Detect which cell encompasses the target text, then output its (X, Y) center coordinate. 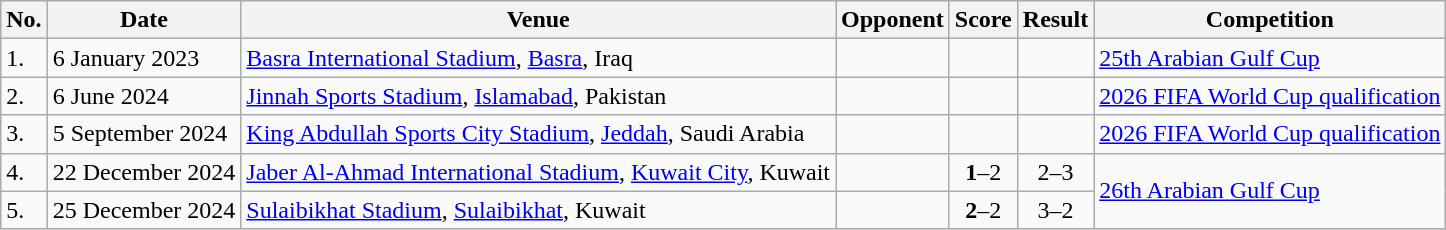
King Abdullah Sports City Stadium, Jeddah, Saudi Arabia (538, 134)
Score (983, 20)
No. (24, 20)
2–3 (1055, 172)
2–2 (983, 210)
2. (24, 96)
22 December 2024 (144, 172)
Sulaibikhat Stadium, Sulaibikhat, Kuwait (538, 210)
6 January 2023 (144, 58)
1. (24, 58)
Venue (538, 20)
Date (144, 20)
Opponent (893, 20)
Competition (1270, 20)
6 June 2024 (144, 96)
3–2 (1055, 210)
5 September 2024 (144, 134)
26th Arabian Gulf Cup (1270, 191)
25 December 2024 (144, 210)
Result (1055, 20)
Basra International Stadium, Basra, Iraq (538, 58)
1–2 (983, 172)
3. (24, 134)
25th Arabian Gulf Cup (1270, 58)
5. (24, 210)
Jaber Al-Ahmad International Stadium, Kuwait City, Kuwait (538, 172)
Jinnah Sports Stadium, Islamabad, Pakistan (538, 96)
4. (24, 172)
